Return the [x, y] coordinate for the center point of the cell that contains the specified text.  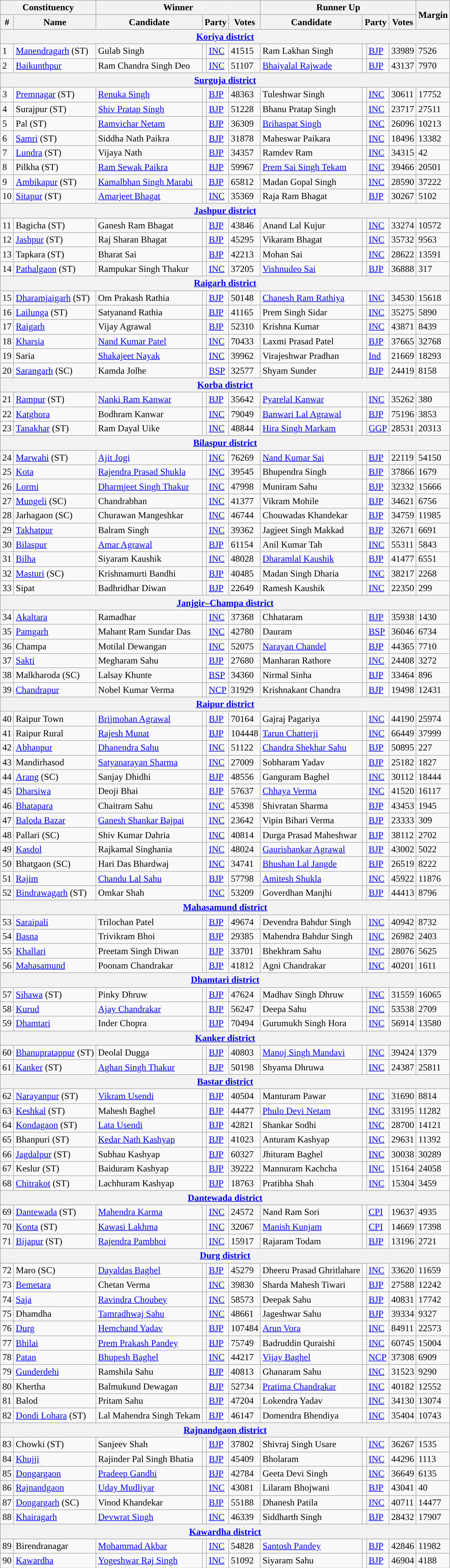
Mohan Sai [311, 254]
17742 [433, 1299]
Chetan Verma [149, 1285]
46904 [402, 1560]
37665 [402, 341]
29385 [244, 937]
8796 [433, 893]
Bholaram [311, 1459]
40803 [244, 1052]
Inder Chopra [149, 1023]
Surguja district [225, 80]
Bilaspur district [225, 443]
Jashpur district [225, 211]
28 [7, 516]
227 [433, 748]
Nand Kumar Patel [149, 341]
1945 [433, 806]
37999 [433, 733]
29 [7, 530]
75196 [402, 414]
5890 [433, 312]
Khujji [55, 1459]
Chaitram Sahu [149, 806]
34759 [402, 516]
43002 [402, 849]
Krishnakant Chandra [311, 690]
41377 [244, 501]
Preetam Singh Diwan [149, 951]
Ajay Chandrakar [149, 1009]
Bharat Sai [149, 254]
5 [7, 124]
Chhaya Verma [311, 791]
35404 [402, 1415]
26519 [402, 864]
Narayan Chandel [311, 646]
15618 [433, 298]
32332 [402, 487]
52075 [244, 646]
Rajnandgaon district [225, 1430]
42846 [402, 1546]
Dayaldas Baghel [149, 1270]
19498 [402, 690]
9563 [433, 240]
1827 [433, 762]
Kota [55, 472]
Pathalgaon (ST) [55, 269]
48661 [244, 1314]
20501 [433, 167]
60 [7, 1052]
70 [7, 1227]
3853 [433, 414]
Bhaiyalal Rajwade [311, 66]
13382 [433, 138]
Constituency [48, 8]
Shivratan Sharma [311, 806]
Mahasamund district [225, 908]
6135 [433, 1473]
70164 [244, 719]
Bhekhram Sahu [311, 951]
43081 [244, 1488]
34530 [402, 298]
39466 [402, 167]
28590 [402, 182]
52310 [244, 327]
Keslur (ST) [55, 1169]
Aghan Singh Thakur [149, 1067]
25811 [433, 1067]
45922 [402, 878]
Shyam Sunder [311, 370]
Ravindra Choubey [149, 1299]
Saraipali [55, 922]
30267 [402, 196]
7970 [433, 66]
Rampukar Singh Thakur [149, 269]
67 [7, 1169]
50148 [244, 298]
80 [7, 1386]
86 [7, 1488]
Jagjeet Singh Makkad [311, 530]
Gaurishankar Agrawal [311, 849]
20313 [433, 429]
Amar Agrawal [149, 545]
7710 [433, 646]
18 [7, 341]
Rajaram Todam [311, 1241]
52734 [244, 1386]
24058 [433, 1169]
13196 [402, 1241]
Deolal Dugga [149, 1052]
Birendranagar [55, 1546]
Hira Singh Markam [311, 429]
43846 [244, 225]
4 [7, 109]
47 [7, 820]
3 [7, 95]
Sobharam Yadav [311, 762]
Khertha [55, 1386]
55311 [402, 545]
37205 [244, 269]
Tarun Chatterji [311, 733]
12552 [433, 1386]
39424 [402, 1052]
Manish Kunjam [311, 1227]
38112 [402, 835]
Subhau Kashyap [149, 1154]
Bhupesh Baghel [149, 1358]
35642 [244, 399]
Bijapur (ST) [55, 1241]
Lailunga (ST) [55, 312]
Sitapur (ST) [55, 196]
Shiv Pratap Singh [149, 109]
8814 [433, 1096]
1679 [433, 472]
41 [7, 733]
Rajendra Pambhoi [149, 1241]
68 [7, 1183]
48844 [244, 429]
Ind [378, 356]
317 [433, 269]
Vijay Agrawal [149, 327]
Name [55, 22]
57798 [244, 878]
51092 [244, 1560]
32577 [244, 370]
1535 [433, 1444]
51122 [244, 748]
15666 [433, 487]
16065 [433, 994]
Mahant Ram Sundar Das [149, 631]
10743 [433, 1415]
40182 [402, 1386]
31878 [244, 138]
26 [7, 487]
30112 [402, 777]
Raigarh [55, 327]
Kasdol [55, 849]
Ganesh Shankar Bajpai [149, 820]
Nand Ram Sori [311, 1212]
Chandrabhan [149, 501]
Kanker (ST) [55, 1067]
Omkar Shah [149, 893]
32768 [433, 341]
Pritam Sahu [149, 1401]
Uday Mudliyar [149, 1488]
31 [7, 559]
Sanjeev Shah [149, 1444]
Balram Singh [149, 530]
Bastar district [225, 1081]
Vinod Khandekar [149, 1502]
Bhatapara [55, 806]
42213 [244, 254]
43 [7, 762]
Dhanesh Patila [311, 1502]
14121 [433, 1125]
Khairagarh [55, 1517]
Champa [55, 646]
Hari Das Bhardwaj [149, 864]
33464 [402, 675]
55188 [244, 1502]
GGP [378, 429]
7526 [433, 51]
Bilha [55, 559]
Ram Lakhan Singh [311, 51]
Anturam Kashyap [311, 1140]
28076 [402, 951]
52 [7, 893]
71 [7, 1241]
33620 [402, 1270]
40504 [244, 1096]
Satyanand Rathia [149, 312]
Keshkal (ST) [55, 1111]
30 [7, 545]
35732 [402, 240]
58573 [244, 1299]
8158 [433, 370]
Tuleshwar Singh [311, 95]
2702 [433, 835]
# [7, 22]
19 [7, 356]
Shivraj Singh Usare [311, 1444]
Jageshwar Sahu [311, 1314]
Goverdhan Manjhi [311, 893]
Ramesh Kaushik [311, 588]
Ramvichar Netam [149, 124]
Deepa Sahu [311, 1009]
Pinky Dhruw [149, 994]
28432 [402, 1517]
Durga Prasad Maheshwar [311, 835]
17907 [433, 1517]
7 [7, 153]
40711 [402, 1502]
Gulab Singh [149, 51]
Trivikram Bhoi [149, 937]
11392 [433, 1140]
15917 [244, 1241]
Pratima Chandrakar [311, 1386]
Siyaram Kaushik [149, 559]
11282 [433, 1111]
Muniram Sahu [311, 487]
Trilochan Patel [149, 922]
14477 [433, 1502]
Mahendra Karma [149, 1212]
Chowki (ST) [55, 1444]
Sarangarh (SC) [55, 370]
21 [7, 399]
Bhilai [55, 1343]
78 [7, 1358]
Gurumukh Singh Hora [311, 1023]
107484 [244, 1328]
37368 [244, 617]
66449 [402, 733]
11985 [433, 516]
2709 [433, 1009]
Lokendra Yadav [311, 1401]
59 [7, 1023]
2403 [433, 937]
Ganesh Ram Bhagat [149, 225]
15304 [402, 1183]
Dantewada district [225, 1198]
87 [7, 1502]
Madhav Singh Dhruw [311, 994]
Nanki Ram Kanwar [149, 399]
31690 [402, 1096]
27680 [244, 661]
Ramdev Ram [311, 153]
Kedar Nath Kashyap [149, 1140]
30611 [402, 95]
3459 [433, 1183]
44217 [244, 1358]
64 [7, 1125]
Jagdalpur (ST) [55, 1154]
1 [7, 51]
83 [7, 1444]
16 [7, 312]
Hemchand Yadav [149, 1328]
Jarhagaon (SC) [55, 516]
4935 [433, 1212]
Dauram [311, 631]
Vijaya Nath [149, 153]
Sakti [55, 661]
Dhamdha [55, 1314]
Shiv Kumar Dahria [149, 835]
22649 [244, 588]
36 [7, 646]
Malkharoda (SC) [55, 675]
15004 [433, 1343]
74 [7, 1299]
Siyaram Sahu [311, 1560]
Geeta Devi Singh [311, 1473]
17 [7, 327]
35 [7, 631]
Mahendra Bahdur Singh [311, 937]
82 [7, 1415]
Janjgir–Champa district [225, 602]
81 [7, 1401]
22 [7, 414]
Korba district [225, 385]
39830 [244, 1285]
Yogeshwar Raj Singh [149, 1560]
Vipin Bihari Verma [311, 820]
44296 [402, 1459]
26982 [402, 937]
Rajkamal Singhania [149, 849]
34 [7, 617]
Lilaram Bhojwani [311, 1488]
Pradeep Gandhi [149, 1473]
34130 [402, 1401]
23717 [402, 109]
Om Prakash Rathia [149, 298]
Manoj Singh Mandavi [311, 1052]
24 [7, 458]
27588 [402, 1285]
60327 [244, 1154]
Chhataram [311, 617]
37308 [402, 1358]
Baloda Bazar [55, 820]
Kamda Jolhe [149, 370]
Masturi (SC) [55, 574]
Maheswar Paikara [311, 138]
34621 [402, 501]
Pratibha Shah [311, 1183]
39222 [244, 1169]
Shyama Dhruwa [311, 1067]
26096 [402, 124]
59967 [244, 167]
36888 [402, 269]
Raj Sharan Bhagat [149, 240]
45279 [244, 1270]
Poonam Chandrakar [149, 966]
Bhanpuri (ST) [55, 1140]
Kondagaon (ST) [55, 1125]
299 [433, 588]
Bhanu Pratap Singh [311, 109]
39362 [244, 530]
18293 [433, 356]
51228 [244, 109]
66 [7, 1154]
Nobel Kumar Verma [149, 690]
Maro (SC) [55, 1270]
35369 [244, 196]
42784 [244, 1473]
2 [7, 66]
42821 [244, 1125]
Dhamtari [55, 1023]
Deepak Sahu [311, 1299]
Abhanpur [55, 748]
Devendra Bahdur Singh [311, 922]
62 [7, 1096]
9327 [433, 1314]
12431 [433, 690]
37222 [433, 182]
Nirmal Sinha [311, 675]
9 [7, 182]
Kamalbhan Singh Marabi [149, 182]
1113 [433, 1459]
Churawan Mangeshkar [149, 516]
Khallari [55, 951]
43453 [402, 806]
Amarjeet Bhagat [149, 196]
51 [7, 878]
Brihaspat Singh [311, 124]
33701 [244, 951]
Tamradhwaj Sahu [149, 1314]
14 [7, 269]
Kharsia [55, 341]
21669 [402, 356]
Dharmjeet Singh Thakur [149, 487]
Durg district [225, 1256]
46744 [244, 516]
Kurud [55, 1009]
46339 [244, 1517]
Pal (ST) [55, 124]
3272 [433, 661]
33274 [402, 225]
Mohammad Akbar [149, 1546]
6909 [433, 1358]
28622 [402, 254]
Laxmi Prasad Patel [311, 341]
36649 [402, 1473]
70433 [244, 341]
35262 [402, 399]
Dantewada (ST) [55, 1212]
Agni Chandrakar [311, 966]
Bilaspur [55, 545]
11659 [433, 1270]
85 [7, 1473]
Winner [178, 8]
Kanker district [225, 1038]
Kawardha [55, 1560]
5102 [433, 196]
24387 [402, 1067]
79049 [244, 414]
17398 [433, 1227]
Raipur Town [55, 719]
50198 [244, 1067]
Patan [55, 1358]
44365 [402, 646]
54 [7, 937]
Anand Lal Kujur [311, 225]
Mahasamund [55, 966]
47204 [244, 1401]
Krishna Kumar [311, 327]
Shankar Sodhi [311, 1125]
43137 [402, 66]
Raipur Rural [55, 733]
36046 [402, 631]
56914 [402, 1023]
309 [433, 820]
Chouwadas Khandekar [311, 516]
34357 [244, 153]
Ramshila Sahu [149, 1372]
6734 [433, 631]
Prem Sai Singh Tekam [311, 167]
39962 [244, 356]
27 [7, 501]
Bindrawagarh (ST) [55, 893]
44190 [402, 719]
Katghora [55, 414]
Deoji Bhai [149, 791]
47998 [244, 487]
Vishnudeo Sai [311, 269]
Dondi Lohara (ST) [55, 1415]
33195 [402, 1111]
Chandrapur [55, 690]
40201 [402, 966]
51107 [244, 66]
13591 [433, 254]
25974 [433, 719]
Bemetara [55, 1285]
40485 [244, 574]
45295 [244, 240]
Dharamlal Kaushik [311, 559]
10213 [433, 124]
84 [7, 1459]
Takhatpur [55, 530]
45409 [244, 1459]
84911 [402, 1328]
Basna [55, 937]
Sanjay Dhidhi [149, 777]
Chandu Lal Sahu [149, 878]
Madan Singh Dharia [311, 574]
34741 [244, 864]
31929 [244, 690]
Sihawa (ST) [55, 994]
1379 [433, 1052]
23333 [402, 820]
16117 [433, 791]
Rampur (ST) [55, 399]
49674 [244, 922]
25182 [402, 762]
43041 [402, 1488]
45 [7, 791]
37802 [244, 1444]
Brijmohan Agrawal [149, 719]
54828 [244, 1546]
11876 [433, 878]
25 [7, 472]
Gunderdehi [55, 1372]
36309 [244, 124]
58 [7, 1009]
50895 [402, 748]
10 [7, 196]
34360 [244, 675]
27009 [244, 762]
5843 [433, 545]
39334 [402, 1314]
72 [7, 1270]
Rajnandgaon [55, 1488]
38 [7, 675]
15164 [402, 1169]
Lachhuram Kashyap [149, 1183]
48028 [244, 559]
28531 [402, 429]
8222 [433, 864]
48556 [244, 777]
104448 [244, 733]
12 [7, 240]
13074 [433, 1401]
13 [7, 254]
41520 [402, 791]
4188 [433, 1560]
Koriya district [225, 37]
Bhushan Lal Jangde [311, 864]
Lundra (ST) [55, 153]
Rajendra Prasad Shukla [149, 472]
Raipur district [225, 704]
33989 [402, 51]
Vikram Usendi [149, 1096]
Pallari (SC) [55, 835]
18763 [244, 1183]
5625 [433, 951]
Dongargaon [55, 1473]
40814 [244, 835]
17752 [433, 95]
24419 [402, 370]
Satyanarayan Sharma [149, 762]
73 [7, 1285]
Kawardha district [225, 1531]
Runner Up [338, 8]
56 [7, 966]
31559 [402, 994]
Dheeru Prasad Ghritlahare [311, 1270]
Siddharth Singh [311, 1517]
43871 [402, 327]
14669 [402, 1227]
32 [7, 574]
Kawasi Lakhma [149, 1227]
50 [7, 864]
Manharan Rathore [311, 661]
Raja Ram Bhagat [311, 196]
48024 [244, 849]
Tanakhar (ST) [55, 429]
Renuka Singh [149, 95]
Raigarh district [225, 283]
Margin [433, 15]
8 [7, 167]
35275 [402, 312]
Amitesh Shukla [311, 878]
Ram Sewak Paikra [149, 167]
Ghanaram Sahu [311, 1372]
Anil Kumar Tah [311, 545]
39545 [244, 472]
Manturam Pawar [311, 1096]
Mahesh Baghel [149, 1111]
Saria [55, 356]
6691 [433, 530]
23 [7, 429]
Devwrat Singh [149, 1517]
Dharsiwa [55, 791]
76269 [244, 458]
40813 [244, 1372]
13580 [433, 1023]
46 [7, 806]
Mungeli (SC) [55, 501]
41812 [244, 966]
77 [7, 1343]
Balmukund Dewagan [149, 1386]
20 [7, 370]
Bagicha (ST) [55, 225]
24408 [402, 661]
Dongargarh (SC) [55, 1502]
8439 [433, 327]
65812 [244, 182]
22119 [402, 458]
32671 [402, 530]
Virajeshwar Pradhan [311, 356]
Marwahi (ST) [55, 458]
Shakajeet Nayak [149, 356]
Akaltara [55, 617]
Santosh Pandey [311, 1546]
22350 [402, 588]
30038 [402, 1154]
60745 [402, 1343]
44477 [244, 1111]
Krishnamurti Bandhi [149, 574]
Lata Usendi [149, 1125]
9290 [433, 1372]
Lormi [55, 487]
Samri (ST) [55, 138]
1611 [433, 966]
Badruddin Quraishi [311, 1343]
Pilkha (ST) [55, 167]
11 [7, 225]
42780 [244, 631]
Ram Dayal Uike [149, 429]
15 [7, 298]
53209 [244, 893]
Rajinder Pal Singh Bhatia [149, 1459]
Arang (SC) [55, 777]
Mandirhasod [55, 762]
Bhanupratappur (ST) [55, 1052]
Madan Gopal Singh [311, 182]
36267 [402, 1444]
38217 [402, 574]
54150 [433, 458]
44413 [402, 893]
57637 [244, 791]
2268 [433, 574]
Bodhram Kanwar [149, 414]
Vikram Mohile [311, 501]
61 [7, 1067]
Dhamtari district [225, 980]
Gajraj Pagariya [311, 719]
Pamgarh [55, 631]
1430 [433, 617]
24572 [244, 1212]
35938 [402, 617]
Premnagar (ST) [55, 95]
56247 [244, 1009]
41515 [244, 51]
Bhupendra Singh [311, 472]
Chandra Shekhar Sahu [311, 748]
Chanesh Ram Rathiya [311, 298]
49 [7, 849]
Dharamjaigarh (ST) [55, 298]
Baiduram Kashyap [149, 1169]
63 [7, 1111]
40942 [402, 922]
Lalsay Khunte [149, 675]
Prem Prakash Pandey [149, 1343]
Narayanpur (ST) [55, 1096]
Lal Mahendra Singh Tekam [149, 1415]
Prem Singh Sidar [311, 312]
Sipat [55, 588]
18496 [402, 138]
Banwari Lal Agrawal [311, 414]
55 [7, 951]
Rajim [55, 878]
Saja [55, 1299]
Baikunthpur [55, 66]
Rajesh Munat [149, 733]
Bhatgaon (SC) [55, 864]
Vijay Baghel [311, 1358]
65 [7, 1140]
Surajpur (ST) [55, 109]
Ramadhar [149, 617]
46147 [244, 1415]
37866 [402, 472]
Megharam Sahu [149, 661]
2721 [433, 1241]
Phulo Devi Netam [311, 1111]
12242 [433, 1285]
47624 [244, 994]
31523 [402, 1372]
18444 [433, 777]
37 [7, 661]
Jhituram Baghel [311, 1154]
33 [7, 588]
Pyarelal Kanwar [311, 399]
41477 [402, 559]
6 [7, 138]
Ajit Jogi [149, 458]
40831 [402, 1299]
Arun Vora [311, 1328]
896 [433, 675]
45398 [244, 806]
Chitrakot (ST) [55, 1183]
70494 [244, 1023]
Balod [55, 1401]
41023 [244, 1140]
Tapkara (ST) [55, 254]
Ganguram Baghel [311, 777]
Konta (ST) [55, 1227]
8732 [433, 922]
Jashpur (ST) [55, 240]
75 [7, 1314]
380 [433, 399]
53 [7, 922]
53538 [402, 1009]
28700 [402, 1125]
39 [7, 690]
27511 [433, 109]
23642 [244, 820]
Manendragarh (ST) [55, 51]
48363 [244, 95]
61154 [244, 545]
11982 [433, 1546]
41165 [244, 312]
90 [7, 1560]
6756 [433, 501]
5022 [433, 849]
44 [7, 777]
6551 [433, 559]
34315 [402, 153]
Sharda Mahesh Tiwari [311, 1285]
Vikaram Bhagat [311, 240]
89 [7, 1546]
Ram Chandra Singh Deo [149, 66]
Badhridhar Diwan [149, 588]
Mannuram Kachcha [311, 1169]
Domendra Bhendiya [311, 1415]
79 [7, 1372]
69 [7, 1212]
Motilal Dewangan [149, 646]
Siddha Nath Paikra [149, 138]
75749 [244, 1343]
32067 [244, 1227]
Dhanendra Sahu [149, 748]
Durg [55, 1328]
48 [7, 835]
19637 [402, 1212]
10572 [433, 225]
Nand Kumar Sai [311, 458]
30289 [433, 1154]
76 [7, 1328]
Ambikapur (ST) [55, 182]
88 [7, 1517]
29631 [402, 1140]
22573 [433, 1328]
57 [7, 994]
